Identify which cell holds the provided text, then report its (X, Y) central coordinate. 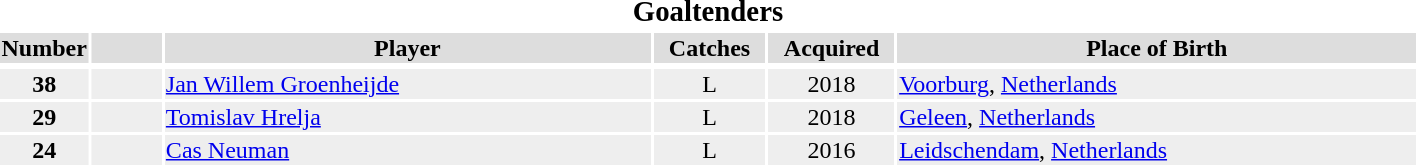
Voorburg, Netherlands (1157, 84)
Player (407, 48)
Cas Neuman (407, 150)
38 (44, 84)
Catches (709, 48)
2016 (832, 150)
Acquired (832, 48)
24 (44, 150)
Jan Willem Groenheijde (407, 84)
Leidschendam, Netherlands (1157, 150)
Place of Birth (1157, 48)
Number (44, 48)
Tomislav Hrelja (407, 117)
Geleen, Netherlands (1157, 117)
29 (44, 117)
